Output the [x, y] coordinate of the center of the cell containing the given text.  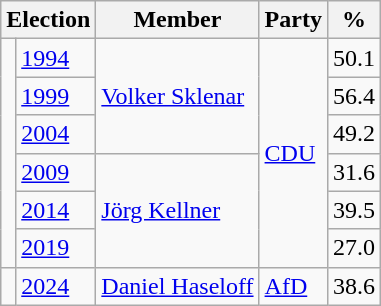
AfD [293, 286]
49.2 [354, 134]
38.6 [354, 286]
2004 [56, 134]
Party [293, 20]
2019 [56, 248]
2024 [56, 286]
27.0 [354, 248]
1994 [56, 58]
Volker Sklenar [178, 96]
Daniel Haseloff [178, 286]
39.5 [354, 210]
50.1 [354, 58]
Member [178, 20]
56.4 [354, 96]
Election [48, 20]
1999 [56, 96]
31.6 [354, 172]
% [354, 20]
2014 [56, 210]
Jörg Kellner [178, 210]
CDU [293, 153]
2009 [56, 172]
